Search for the cell housing the specified text and yield its (X, Y) center coordinate. 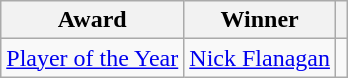
Nick Flanagan (260, 58)
Winner (260, 20)
Award (92, 20)
Player of the Year (92, 58)
